Output the (x, y) coordinate of the center of the cell containing the given text.  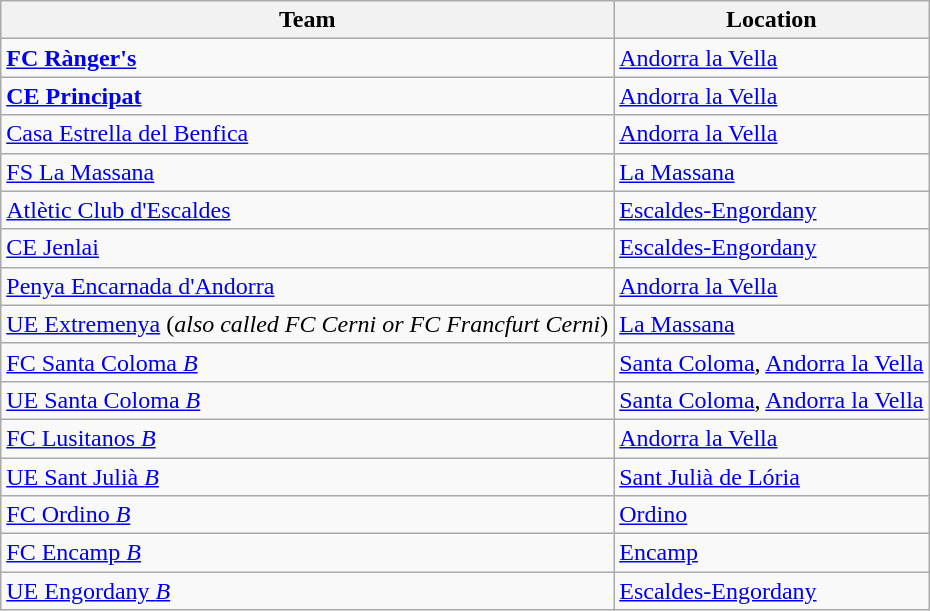
Penya Encarnada d'Andorra (308, 286)
UE Santa Coloma B (308, 400)
FC Ordino B (308, 515)
CE Principat (308, 96)
Team (308, 20)
UE Extremenya (also called FC Cerni or FC Francfurt Cerni) (308, 324)
FC Encamp B (308, 553)
Atlètic Club d'Escaldes (308, 210)
FC Lusitanos B (308, 438)
Casa Estrella del Benfica (308, 134)
UE Sant Julià B (308, 477)
Ordino (772, 515)
FC Santa Coloma B (308, 362)
Sant Julià de Lória (772, 477)
UE Engordany B (308, 591)
Encamp (772, 553)
FC Rànger's (308, 58)
Location (772, 20)
CE Jenlai (308, 248)
FS La Massana (308, 172)
